Capture the cell that displays the provided text and extract its [x, y] central coordinate. 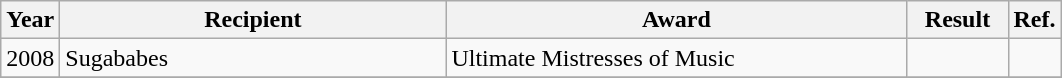
Ref. [1034, 20]
Sugababes [253, 58]
Result [958, 20]
Year [30, 20]
2008 [30, 58]
Recipient [253, 20]
Award [676, 20]
Ultimate Mistresses of Music [676, 58]
